Extract the [X, Y] coordinate from the center of the cell holding the provided text.  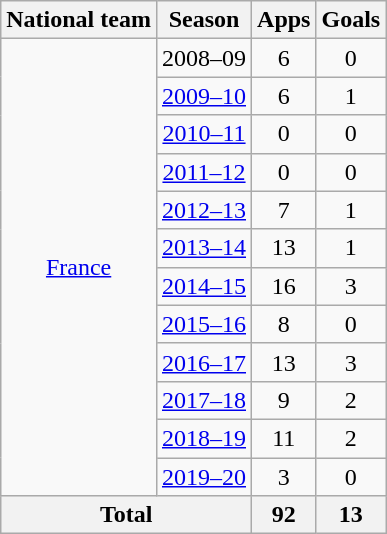
2018–19 [204, 438]
7 [284, 210]
2014–15 [204, 286]
2017–18 [204, 400]
2013–14 [204, 248]
Season [204, 20]
2019–20 [204, 477]
2011–12 [204, 172]
Total [126, 515]
National team [79, 20]
92 [284, 515]
8 [284, 324]
2008–09 [204, 58]
2009–10 [204, 96]
Apps [284, 20]
France [79, 268]
11 [284, 438]
2012–13 [204, 210]
2016–17 [204, 362]
Goals [351, 20]
2010–11 [204, 134]
9 [284, 400]
2015–16 [204, 324]
16 [284, 286]
